Provide the [x, y] coordinate of the cell's center where the given text is located.  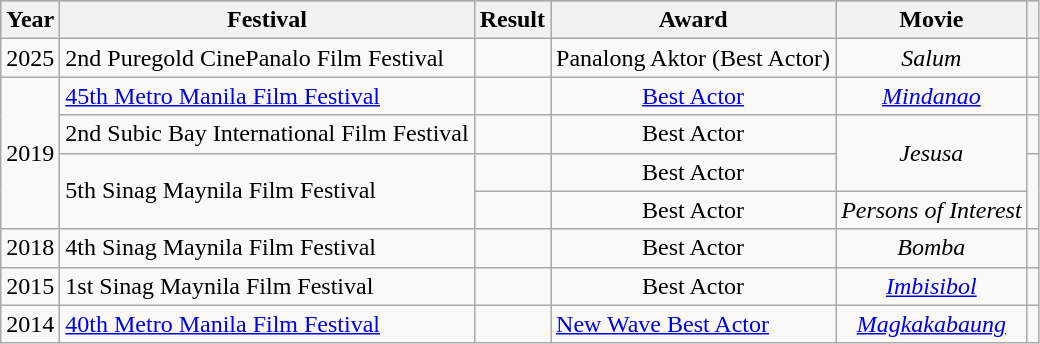
45th Metro Manila Film Festival [267, 96]
Result [512, 20]
Festival [267, 20]
Magkakabaung [932, 324]
Panalong Aktor (Best Actor) [694, 58]
Year [30, 20]
40th Metro Manila Film Festival [267, 324]
2018 [30, 248]
5th Sinag Maynila Film Festival [267, 191]
Mindanao [932, 96]
Award [694, 20]
2014 [30, 324]
2nd Puregold CinePanalo Film Festival [267, 58]
Bomba [932, 248]
1st Sinag Maynila Film Festival [267, 286]
2nd Subic Bay International Film Festival [267, 134]
Jesusa [932, 153]
Imbisibol [932, 286]
2025 [30, 58]
Movie [932, 20]
2015 [30, 286]
2019 [30, 153]
Persons of Interest [932, 210]
Salum [932, 58]
New Wave Best Actor [694, 324]
4th Sinag Maynila Film Festival [267, 248]
